From the cell containing the given text, extract its center point as (x, y) coordinate. 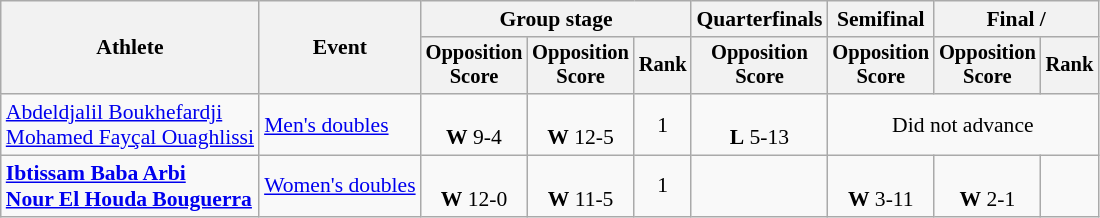
Quarterfinals (759, 19)
Semifinal (880, 19)
W 12-0 (474, 186)
Ibtissam Baba ArbiNour El Houda Bouguerra (130, 186)
Men's doubles (340, 124)
Event (340, 48)
L 5-13 (759, 124)
Final / (1016, 19)
Abdeldjalil BoukhefardjiMohamed Fayçal Ouaghlissi (130, 124)
W 2-1 (988, 186)
W 9-4 (474, 124)
W 12-5 (580, 124)
W 3-11 (880, 186)
Did not advance (962, 124)
Women's doubles (340, 186)
W 11-5 (580, 186)
Athlete (130, 48)
Group stage (556, 19)
